Locate the cell with the specified text and output its [X, Y] center coordinate. 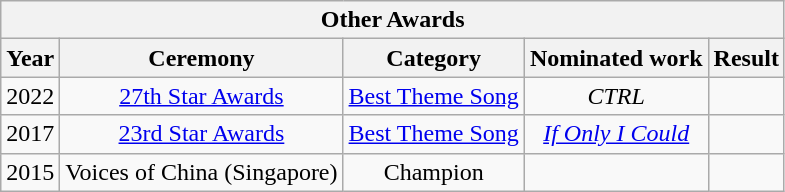
27th Star Awards [202, 96]
Year [30, 58]
CTRL [616, 96]
Champion [434, 172]
Nominated work [616, 58]
Ceremony [202, 58]
2017 [30, 134]
2022 [30, 96]
Result [746, 58]
2015 [30, 172]
23rd Star Awards [202, 134]
If Only I Could [616, 134]
Voices of China (Singapore) [202, 172]
Other Awards [393, 20]
Category [434, 58]
